Return (x, y) of the center of cell containing provided text 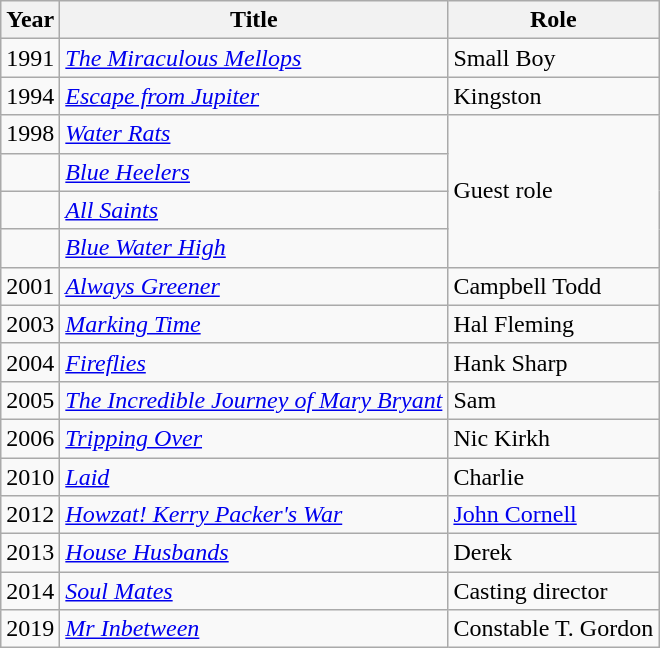
Campbell Todd (554, 286)
2001 (30, 286)
Tripping Over (254, 438)
The Miraculous Mellops (254, 58)
John Cornell (554, 515)
Constable T. Gordon (554, 629)
Derek (554, 553)
Water Rats (254, 134)
Casting director (554, 591)
House Husbands (254, 553)
2010 (30, 477)
Laid (254, 477)
Guest role (554, 191)
1998 (30, 134)
2005 (30, 400)
Hal Fleming (554, 324)
The Incredible Journey of Mary Bryant (254, 400)
Fireflies (254, 362)
2003 (30, 324)
Role (554, 20)
1994 (30, 96)
Blue Heelers (254, 172)
2004 (30, 362)
Title (254, 20)
Hank Sharp (554, 362)
2006 (30, 438)
Nic Kirkh (554, 438)
Soul Mates (254, 591)
Sam (554, 400)
Marking Time (254, 324)
Always Greener (254, 286)
Charlie (554, 477)
2012 (30, 515)
Howzat! Kerry Packer's War (254, 515)
2014 (30, 591)
All Saints (254, 210)
Escape from Jupiter (254, 96)
Blue Water High (254, 248)
Small Boy (554, 58)
1991 (30, 58)
2019 (30, 629)
Mr Inbetween (254, 629)
Kingston (554, 96)
2013 (30, 553)
Year (30, 20)
